From the cell containing the given text, extract its center point as (X, Y) coordinate. 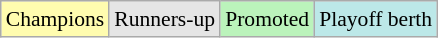
Playoff berth (376, 19)
Runners-up (164, 19)
Promoted (267, 19)
Champions (55, 19)
